Identify which cell holds the provided text, then report its [X, Y] central coordinate. 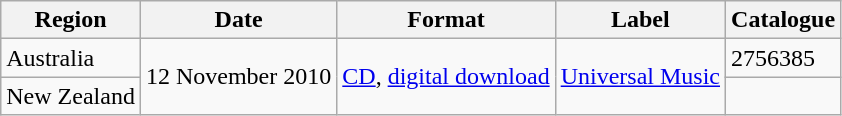
Australia [71, 58]
Format [446, 20]
New Zealand [71, 96]
Date [238, 20]
12 November 2010 [238, 77]
CD, digital download [446, 77]
Universal Music [640, 77]
Label [640, 20]
Region [71, 20]
Catalogue [784, 20]
2756385 [784, 58]
